Capture the cell that displays the provided text and extract its (x, y) central coordinate. 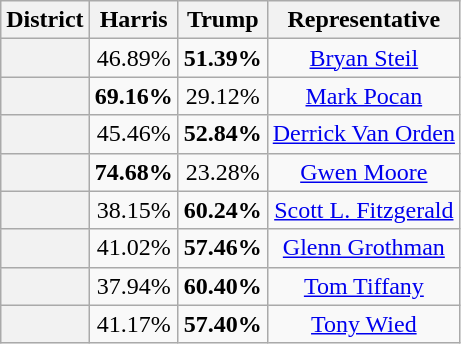
37.94% (134, 286)
60.24% (222, 210)
Tony Wied (364, 324)
Bryan Steil (364, 58)
57.46% (222, 248)
52.84% (222, 134)
41.17% (134, 324)
Tom Tiffany (364, 286)
District (45, 20)
23.28% (222, 172)
69.16% (134, 96)
Scott L. Fitzgerald (364, 210)
Harris (134, 20)
Gwen Moore (364, 172)
Representative (364, 20)
46.89% (134, 58)
51.39% (222, 58)
Derrick Van Orden (364, 134)
29.12% (222, 96)
Trump (222, 20)
45.46% (134, 134)
60.40% (222, 286)
Glenn Grothman (364, 248)
38.15% (134, 210)
Mark Pocan (364, 96)
57.40% (222, 324)
74.68% (134, 172)
41.02% (134, 248)
